For the text-containing cell, return its midpoint in (x, y) coordinate format. 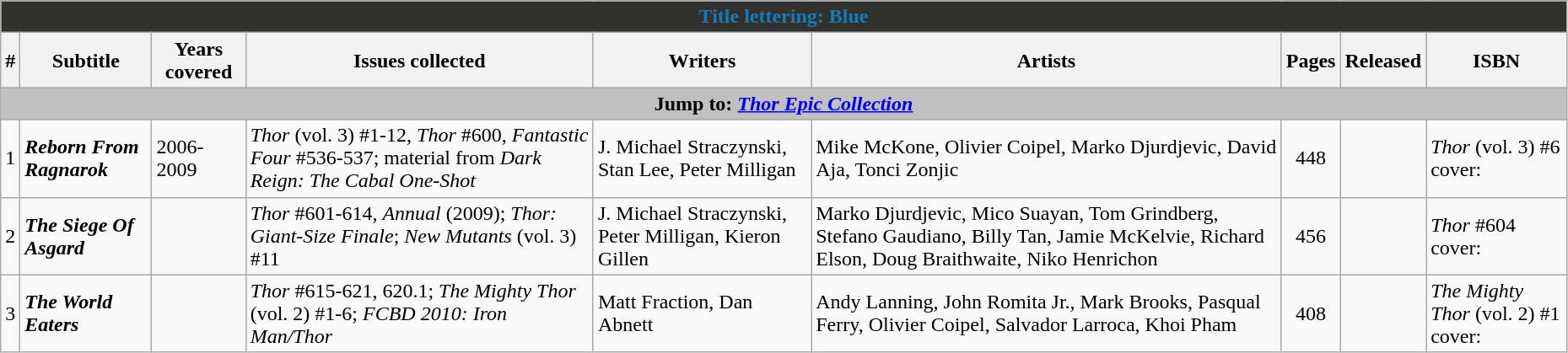
The Mighty Thor (vol. 2) #1 cover: (1496, 313)
Marko Djurdjevic, Mico Suayan, Tom Grindberg, Stefano Gaudiano, Billy Tan, Jamie McKelvie, Richard Elson, Doug Braithwaite, Niko Henrichon (1047, 236)
2 (10, 236)
The Siege Of Asgard (86, 236)
Subtitle (86, 61)
Thor #604 cover: (1496, 236)
3 (10, 313)
Reborn From Ragnarok (86, 158)
Artists (1047, 61)
2006-2009 (199, 158)
J. Michael Straczynski, Peter Milligan, Kieron Gillen (702, 236)
Thor #601-614, Annual (2009); Thor: Giant-Size Finale; New Mutants (vol. 3) #11 (419, 236)
Thor #615-621, 620.1; The Mighty Thor (vol. 2) #1-6; FCBD 2010: Iron Man/Thor (419, 313)
ISBN (1496, 61)
408 (1311, 313)
# (10, 61)
Andy Lanning, John Romita Jr., Mark Brooks, Pasqual Ferry, Olivier Coipel, Salvador Larroca, Khoi Pham (1047, 313)
The World Eaters (86, 313)
Issues collected (419, 61)
Matt Fraction, Dan Abnett (702, 313)
1 (10, 158)
Title lettering: Blue (784, 17)
Jump to: Thor Epic Collection (784, 104)
Mike McKone, Olivier Coipel, Marko Djurdjevic, David Aja, Tonci Zonjic (1047, 158)
Thor (vol. 3) #6 cover: (1496, 158)
J. Michael Straczynski, Stan Lee, Peter Milligan (702, 158)
Thor (vol. 3) #1-12, Thor #600, Fantastic Four #536-537; material from Dark Reign: The Cabal One-Shot (419, 158)
456 (1311, 236)
Years covered (199, 61)
Writers (702, 61)
448 (1311, 158)
Released (1383, 61)
Pages (1311, 61)
